Pinpoint the cell where the given text exists, returning its (x, y) midpoint coordinate. 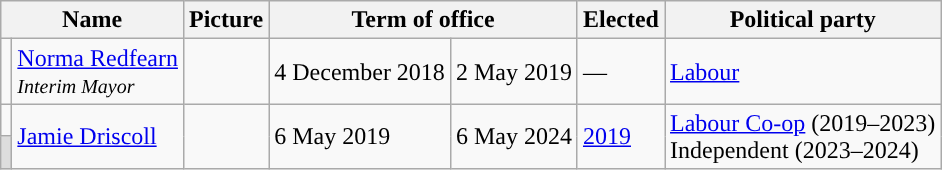
2 May 2019 (514, 72)
Elected (620, 20)
— (620, 72)
4 December 2018 (360, 72)
6 May 2019 (360, 136)
2019 (620, 136)
Labour Co-op (2019–2023)Independent (2023–2024) (802, 136)
Political party (802, 20)
Labour (802, 72)
6 May 2024 (514, 136)
Name (92, 20)
Jamie Driscoll (98, 136)
Norma RedfearnInterim Mayor (98, 72)
Term of office (424, 20)
Picture (226, 20)
